Scan for the cell matching the given text and deliver its [x, y] coordinate at center. 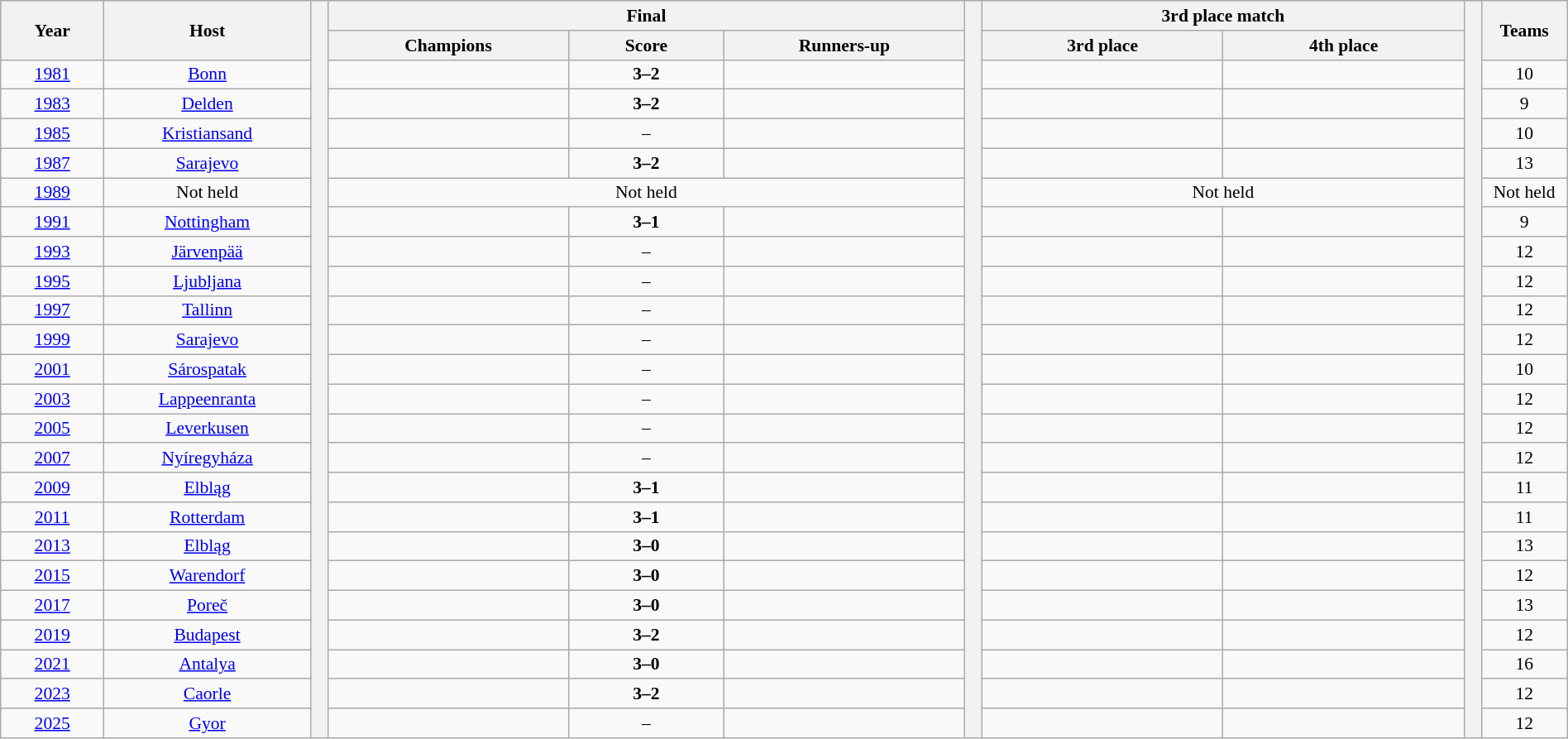
2007 [53, 458]
1991 [53, 223]
1997 [53, 310]
Lappeenranta [208, 399]
2001 [53, 370]
Poreč [208, 606]
Caorle [208, 694]
Järvenpää [208, 252]
1993 [53, 252]
1995 [53, 281]
Warendorf [208, 576]
2009 [53, 487]
Tallinn [208, 310]
Teams [1524, 30]
2015 [53, 576]
Gyor [208, 723]
Nyíregyháza [208, 458]
1985 [53, 134]
Host [208, 30]
Sárospatak [208, 370]
2005 [53, 429]
2025 [53, 723]
Nottingham [208, 223]
Runners-up [844, 46]
2011 [53, 517]
1989 [53, 193]
1981 [53, 74]
1987 [53, 163]
Ljubljana [208, 281]
Antalya [208, 665]
Delden [208, 104]
Bonn [208, 74]
Leverkusen [208, 429]
Rotterdam [208, 517]
Champions [448, 46]
2003 [53, 399]
Kristiansand [208, 134]
Score [647, 46]
2023 [53, 694]
Budapest [208, 635]
Final [646, 16]
2021 [53, 665]
2019 [53, 635]
Year [53, 30]
4th place [1343, 46]
3rd place match [1222, 16]
2017 [53, 606]
1983 [53, 104]
1999 [53, 340]
3rd place [1102, 46]
16 [1524, 665]
2013 [53, 546]
